Capture the cell that displays the provided text and extract its (x, y) central coordinate. 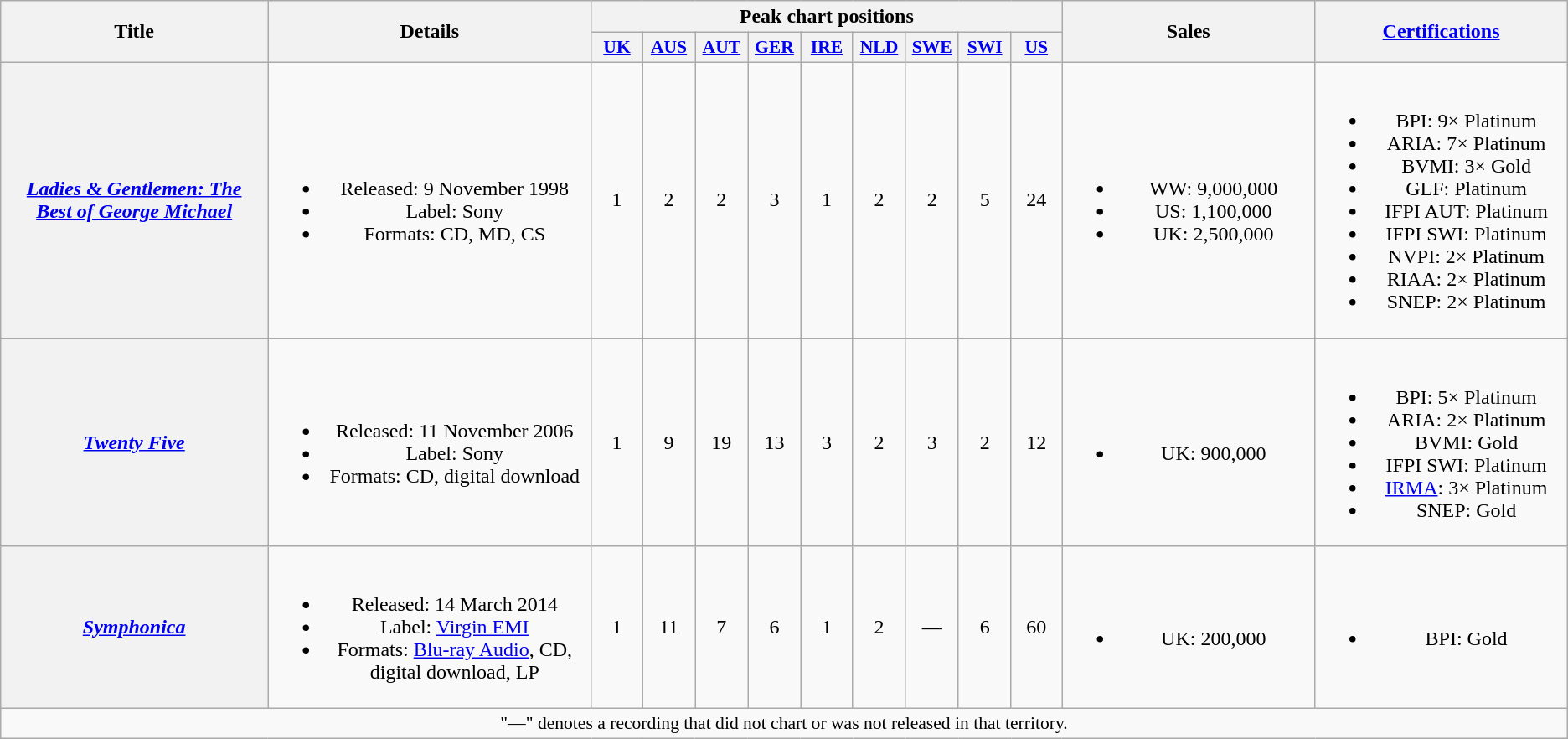
UK: 900,000 (1189, 442)
Title (134, 32)
60 (1037, 628)
NLD (879, 48)
5 (985, 199)
BPI: 9× PlatinumARIA: 7× PlatinumBVMI: 3× GoldGLF: PlatinumIFPI AUT: PlatinumIFPI SWI: PlatinumNVPI: 2× PlatinumRIAA: 2× PlatinumSNEP: 2× Platinum (1441, 199)
13 (774, 442)
— (931, 628)
SWI (985, 48)
Certifications (1441, 32)
Symphonica (134, 628)
Ladies & Gentlemen: TheBest of George Michael (134, 199)
Released: 14 March 2014Label: Virgin EMIFormats: Blu-ray Audio, CD, digital download, LP (430, 628)
24 (1037, 199)
Released: 11 November 2006Label: Sony Formats: CD, digital download (430, 442)
19 (722, 442)
IRE (827, 48)
7 (722, 628)
Sales (1189, 32)
Details (430, 32)
BPI: Gold (1441, 628)
UK (616, 48)
"—" denotes a recording that did not chart or was not released in that territory. (784, 724)
12 (1037, 442)
AUT (722, 48)
BPI: 5× PlatinumARIA: 2× PlatinumBVMI: GoldIFPI SWI: PlatinumIRMA: 3× PlatinumSNEP: Gold (1441, 442)
Peak chart positions (827, 17)
WW: 9,000,000US: 1,100,000UK: 2,500,000 (1189, 199)
US (1037, 48)
UK: 200,000 (1189, 628)
Released: 9 November 1998Label: Sony Formats: CD, MD, CS (430, 199)
GER (774, 48)
AUS (668, 48)
9 (668, 442)
SWE (931, 48)
Twenty Five (134, 442)
11 (668, 628)
